Provide the (X, Y) coordinate of the cell's center where the given text is located.  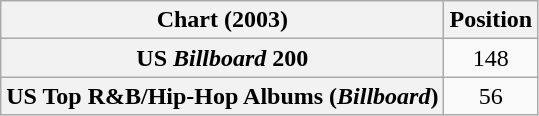
Position (491, 20)
US Billboard 200 (222, 58)
148 (491, 58)
US Top R&B/Hip-Hop Albums (Billboard) (222, 96)
56 (491, 96)
Chart (2003) (222, 20)
